Extract the (X, Y) coordinate from the center of the cell holding the provided text.  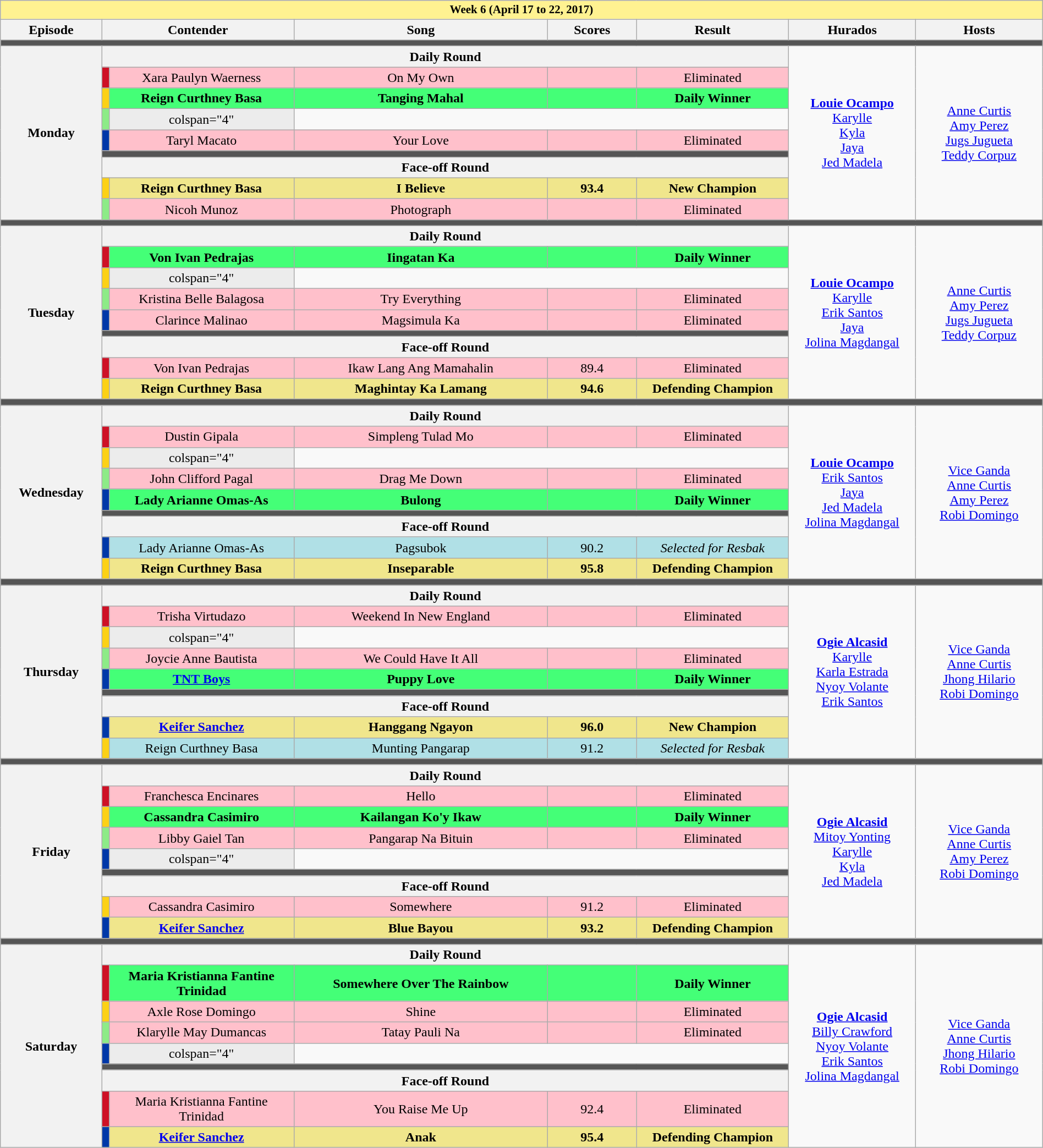
On My Own (420, 78)
Trisha Virtudazo (201, 617)
Your Love (420, 140)
Inseparable (420, 569)
Contender (198, 30)
Hanggang Ngayon (420, 727)
Anak (420, 1137)
Hosts (979, 30)
Tanging Mahal (420, 98)
Xara Paulyn Waerness (201, 78)
Episode (52, 30)
Ikaw Lang Ang Mamahalin (420, 368)
Klarylle May Dumancas (201, 1032)
Shine (420, 1012)
95.4 (592, 1137)
Thursday (52, 672)
Clarince Malinao (201, 320)
Wednesday (52, 492)
90.2 (592, 547)
Ogie AlcasidKarylleKarla EstradaNyoy VolanteErik Santos (853, 672)
Joycie Anne Bautista (201, 658)
Puppy Love (420, 679)
Friday (52, 852)
Pagsubok (420, 547)
Photograph (420, 209)
Kristina Belle Balagosa (201, 299)
Taryl Macato (201, 140)
93.4 (592, 188)
Hurados (853, 30)
Monday (52, 133)
89.4 (592, 368)
Franchesca Encinares (201, 796)
Hello (420, 796)
Song (420, 30)
Tuesday (52, 312)
You Raise Me Up (420, 1109)
Saturday (52, 1046)
Simpleng Tulad Mo (420, 437)
Tatay Pauli Na (420, 1032)
95.8 (592, 569)
John Clifford Pagal (201, 479)
Bulong (420, 499)
Louie OcampoKarylleKylaJayaJed Madela (853, 133)
Try Everything (420, 299)
Blue Bayou (420, 928)
Nicoh Munoz (201, 209)
We Could Have It All (420, 658)
Weekend In New England (420, 617)
Louie OcampoKarylleErik SantosJayaJolina Magdangal (853, 312)
Somewhere Over The Rainbow (420, 984)
96.0 (592, 727)
Kailangan Ko'y Ikaw (420, 817)
Magsimula Ka (420, 320)
Axle Rose Domingo (201, 1012)
Ogie AlcasidMitoy YontingKarylleKylaJed Madela (853, 852)
Munting Pangarap (420, 748)
I Believe (420, 188)
Iingatan Ka (420, 257)
94.6 (592, 389)
Louie OcampoErik SantosJayaJed MadelaJolina Magdangal (853, 492)
Result (713, 30)
TNT Boys (201, 679)
Pangarap Na Bituin (420, 838)
Maghintay Ka Lamang (420, 389)
93.2 (592, 928)
Ogie AlcasidBilly CrawfordNyoy VolanteErik SantosJolina Magdangal (853, 1046)
Libby Gaiel Tan (201, 838)
Week 6 (April 17 to 22, 2017) (521, 10)
92.4 (592, 1109)
Scores (592, 30)
Dustin Gipala (201, 437)
Drag Me Down (420, 479)
Somewhere (420, 907)
